Search for the cell housing the specified text and yield its (x, y) center coordinate. 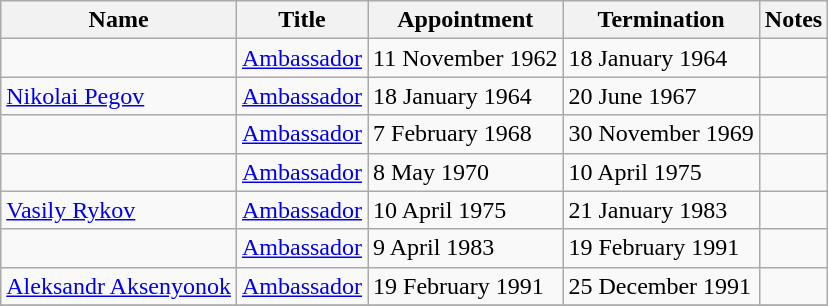
Title (302, 20)
25 December 1991 (661, 286)
Termination (661, 20)
Nikolai Pegov (119, 96)
11 November 1962 (466, 58)
7 February 1968 (466, 134)
20 June 1967 (661, 96)
Aleksandr Aksenyonok (119, 286)
Vasily Rykov (119, 210)
Appointment (466, 20)
Notes (793, 20)
30 November 1969 (661, 134)
Name (119, 20)
8 May 1970 (466, 172)
21 January 1983 (661, 210)
9 April 1983 (466, 248)
